Provide the [x, y] coordinate of the cell's center where the given text is located.  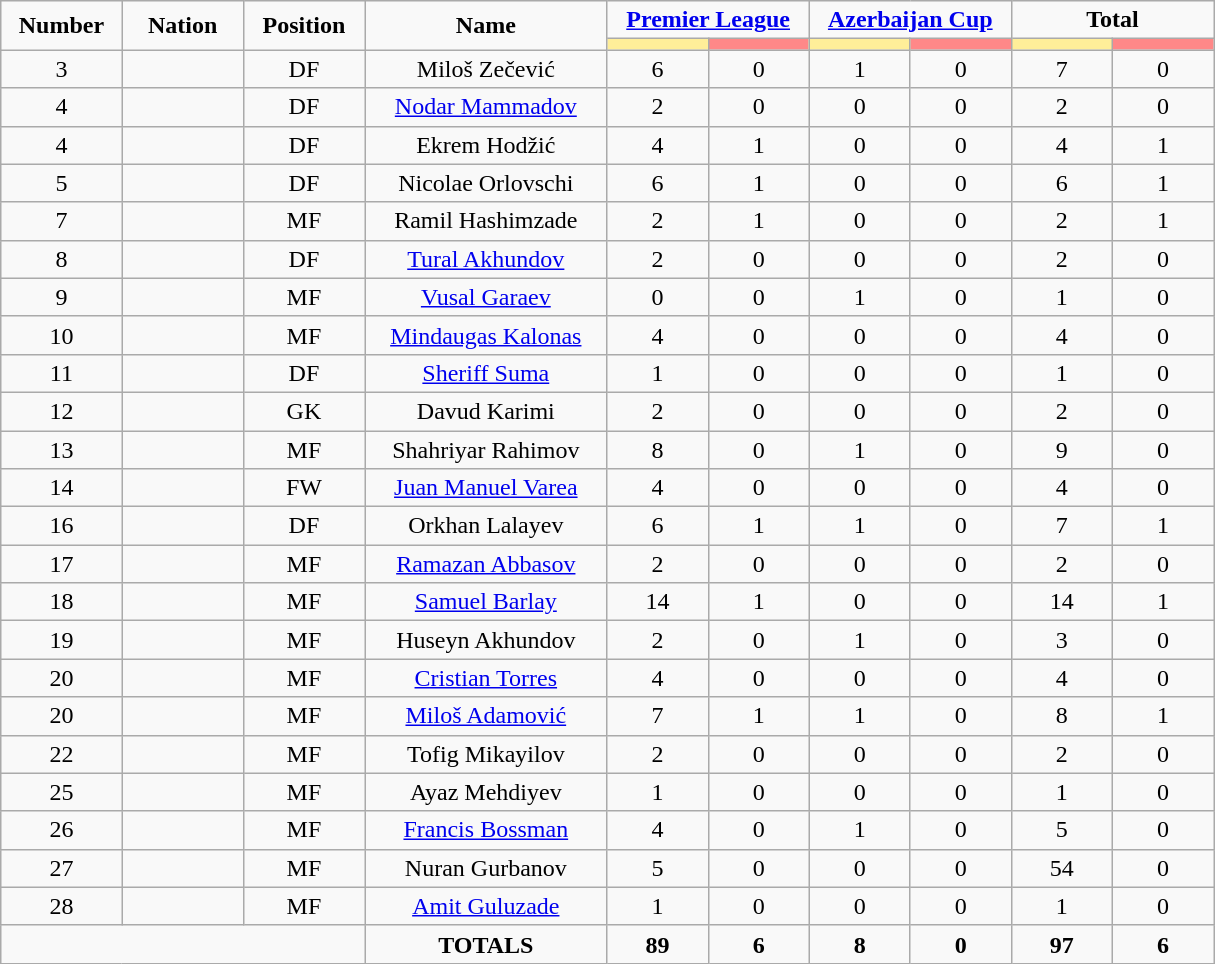
89 [658, 944]
Miloš Zečević [486, 69]
17 [62, 564]
18 [62, 602]
Tural Akhundov [486, 259]
Nation [182, 26]
13 [62, 449]
FW [304, 488]
97 [1062, 944]
Amit Guluzade [486, 906]
22 [62, 754]
Ekrem Hodžić [486, 145]
GK [304, 411]
Orkhan Lalayev [486, 526]
Total [1112, 20]
Position [304, 26]
Vusal Garaev [486, 297]
11 [62, 373]
12 [62, 411]
54 [1062, 868]
Samuel Barlay [486, 602]
Ayaz Mehdiyev [486, 792]
25 [62, 792]
Juan Manuel Varea [486, 488]
28 [62, 906]
Sheriff Suma [486, 373]
Name [486, 26]
27 [62, 868]
16 [62, 526]
Miloš Adamović [486, 716]
Nicolae Orlovschi [486, 183]
10 [62, 335]
Azerbaijan Cup [910, 20]
Tofig Mikayilov [486, 754]
Davud Karimi [486, 411]
26 [62, 830]
Francis Bossman [486, 830]
Cristian Torres [486, 678]
Huseyn Akhundov [486, 640]
19 [62, 640]
Nodar Mammadov [486, 107]
TOTALS [486, 944]
Shahriyar Rahimov [486, 449]
Nuran Gurbanov [486, 868]
Mindaugas Kalonas [486, 335]
Number [62, 26]
Ramil Hashimzade [486, 221]
Ramazan Abbasov [486, 564]
Premier League [708, 20]
